From the cell containing the given text, extract its center point as [x, y] coordinate. 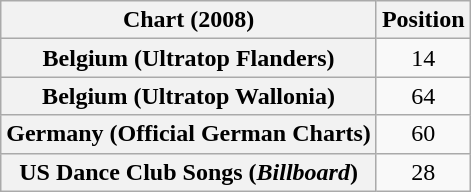
60 [423, 134]
Position [423, 20]
Germany (Official German Charts) [189, 134]
Belgium (Ultratop Wallonia) [189, 96]
14 [423, 58]
Chart (2008) [189, 20]
Belgium (Ultratop Flanders) [189, 58]
28 [423, 172]
US Dance Club Songs (Billboard) [189, 172]
64 [423, 96]
